Scan for the cell matching the given text and deliver its [X, Y] coordinate at center. 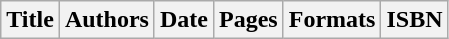
Authors [106, 20]
Formats [332, 20]
Pages [248, 20]
ISBN [414, 20]
Title [30, 20]
Date [184, 20]
